Capture the cell that displays the provided text and extract its (X, Y) central coordinate. 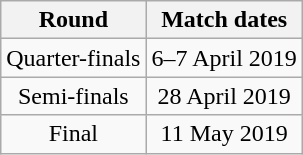
11 May 2019 (224, 134)
Round (74, 20)
Quarter-finals (74, 58)
6–7 April 2019 (224, 58)
Semi-finals (74, 96)
28 April 2019 (224, 96)
Match dates (224, 20)
Final (74, 134)
